For the text-containing cell, return its midpoint in (x, y) coordinate format. 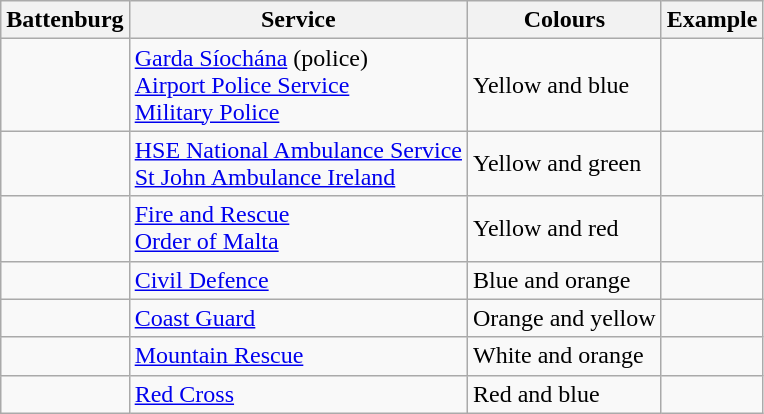
Fire and RescueOrder of Malta (298, 228)
Coast Guard (298, 318)
Battenburg (65, 20)
HSE National Ambulance ServiceSt John Ambulance Ireland (298, 164)
Orange and yellow (564, 318)
Mountain Rescue (298, 356)
Garda Síochána (police)Airport Police ServiceMilitary Police (298, 85)
Red Cross (298, 394)
Blue and orange (564, 280)
Yellow and red (564, 228)
Service (298, 20)
White and orange (564, 356)
Example (712, 20)
Yellow and blue (564, 85)
Yellow and green (564, 164)
Red and blue (564, 394)
Civil Defence (298, 280)
Colours (564, 20)
